Scan for the cell matching the given text and deliver its (x, y) coordinate at center. 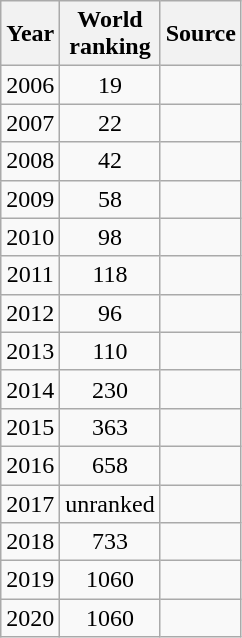
2010 (30, 237)
Worldranking (110, 34)
2015 (30, 427)
2008 (30, 161)
19 (110, 85)
2011 (30, 275)
110 (110, 351)
2009 (30, 199)
230 (110, 389)
2016 (30, 465)
42 (110, 161)
Year (30, 34)
2020 (30, 618)
2013 (30, 351)
2017 (30, 503)
2018 (30, 542)
96 (110, 313)
363 (110, 427)
118 (110, 275)
58 (110, 199)
733 (110, 542)
unranked (110, 503)
2012 (30, 313)
98 (110, 237)
2007 (30, 123)
22 (110, 123)
Source (200, 34)
2006 (30, 85)
658 (110, 465)
2014 (30, 389)
2019 (30, 580)
